Return the [x, y] coordinate for the center point of the cell that contains the specified text.  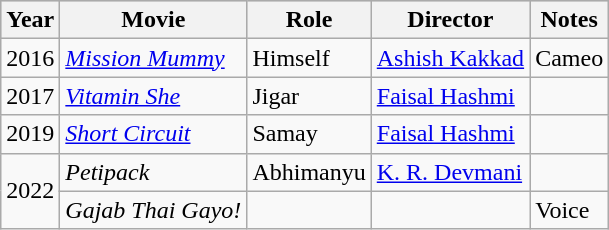
2022 [30, 191]
Notes [570, 20]
Year [30, 20]
Director [450, 20]
Ashish Kakkad [450, 58]
Cameo [570, 58]
Himself [309, 58]
Short Circuit [154, 134]
2016 [30, 58]
Movie [154, 20]
2019 [30, 134]
Jigar [309, 96]
K. R. Devmani [450, 172]
Voice [570, 210]
Role [309, 20]
Petipack [154, 172]
Gajab Thai Gayo! [154, 210]
Vitamin She [154, 96]
Mission Mummy [154, 58]
Abhimanyu [309, 172]
2017 [30, 96]
Samay [309, 134]
